For the text-containing cell, return its midpoint in (X, Y) coordinate format. 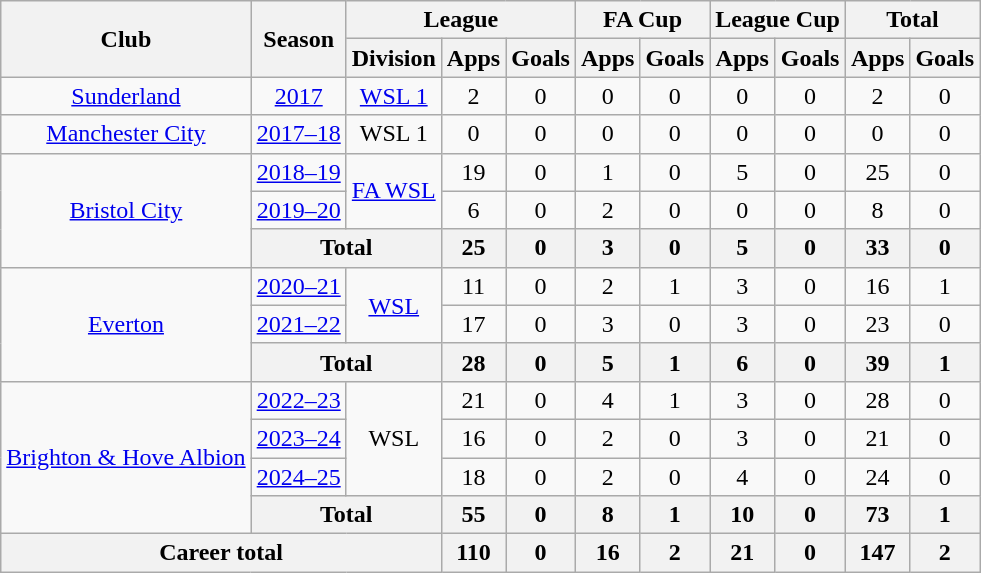
FA Cup (642, 20)
11 (473, 286)
33 (877, 248)
Career total (222, 553)
Season (298, 39)
Sunderland (126, 96)
17 (473, 324)
39 (877, 362)
24 (877, 477)
2022–23 (298, 400)
Manchester City (126, 134)
2017 (298, 96)
Bristol City (126, 210)
Club (126, 39)
147 (877, 553)
18 (473, 477)
League (460, 20)
2018–19 (298, 172)
10 (742, 515)
2021–22 (298, 324)
Brighton & Hove Albion (126, 457)
2017–18 (298, 134)
2020–21 (298, 286)
19 (473, 172)
FA WSL (394, 191)
2023–24 (298, 438)
2024–25 (298, 477)
110 (473, 553)
55 (473, 515)
73 (877, 515)
2019–20 (298, 210)
23 (877, 324)
Everton (126, 324)
Division (394, 58)
League Cup (778, 20)
